Return the (x, y) coordinate for the center point of the cell that contains the specified text.  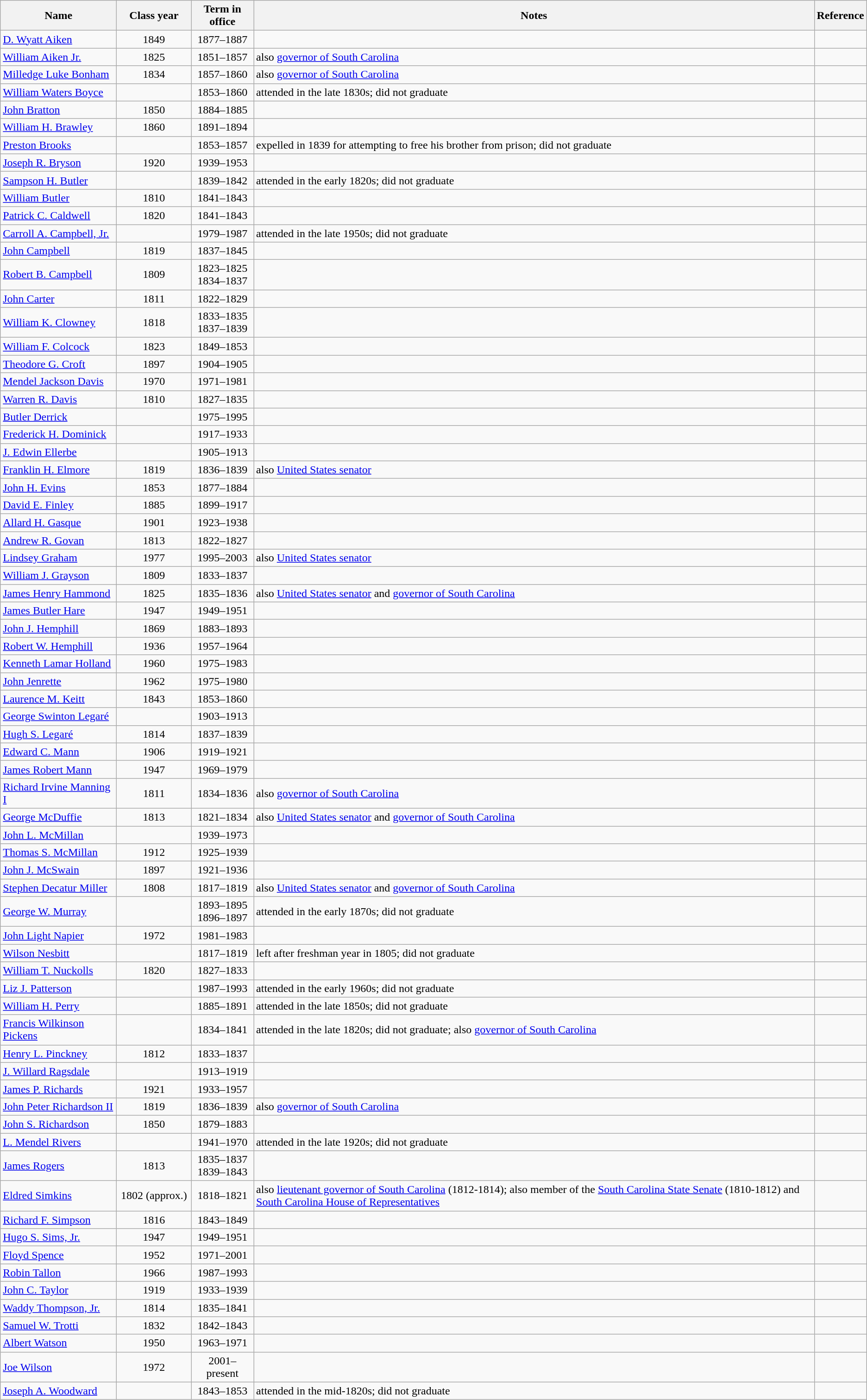
1901 (154, 522)
Mendel Jackson Davis (58, 382)
Reference (840, 16)
1835–1841 (222, 1308)
1812 (154, 1054)
1843–1853 (222, 1391)
Robin Tallon (58, 1273)
David E. Finley (58, 505)
J. Willard Ragsdale (58, 1071)
John Light Napier (58, 935)
James P. Richards (58, 1089)
1843–1849 (222, 1220)
1893–18951896–1897 (222, 911)
1883–1893 (222, 628)
1885–1891 (222, 1006)
1822–1829 (222, 299)
1849 (154, 39)
George McDuffie (58, 817)
John J. Hemphill (58, 628)
Laurence M. Keitt (58, 699)
Robert W. Hemphill (58, 646)
Theodore G. Croft (58, 364)
Richard F. Simpson (58, 1220)
expelled in 1839 for attempting to free his brother from prison; did not graduate (534, 145)
John H. Evins (58, 487)
James Rogers (58, 1166)
Patrick C. Caldwell (58, 215)
1939–1953 (222, 163)
William Waters Boyce (58, 92)
1879–1883 (222, 1124)
1960 (154, 664)
Warren R. Davis (58, 399)
1834–1841 (222, 1030)
1920 (154, 163)
Class year (154, 16)
1827–1833 (222, 971)
Franklin H. Elmore (58, 470)
1832 (154, 1325)
1913–1919 (222, 1071)
Joe Wilson (58, 1367)
Term in office (222, 16)
1885 (154, 505)
1853 (154, 487)
2001–present (222, 1367)
attended in the late 1850s; did not graduate (534, 1006)
1933–1939 (222, 1290)
Liz J. Patterson (58, 988)
1952 (154, 1255)
Henry L. Pinckney (58, 1054)
Lindsey Graham (58, 558)
1981–1983 (222, 935)
1884–1885 (222, 110)
1860 (154, 127)
John Campbell (58, 251)
1969–1979 (222, 769)
attended in the late 1830s; did not graduate (534, 92)
1921 (154, 1089)
1919–1921 (222, 752)
1925–1939 (222, 853)
1891–1894 (222, 127)
1835–18371839–1843 (222, 1166)
Allard H. Gasque (58, 522)
John J. McSwain (58, 870)
1941–1970 (222, 1142)
John S. Richardson (58, 1124)
1823–18251834–1837 (222, 275)
Robert B. Campbell (58, 275)
1835–1836 (222, 593)
1979–1987 (222, 233)
Francis Wilkinson Pickens (58, 1030)
Thomas S. McMillan (58, 853)
Stephen Decatur Miller (58, 888)
L. Mendel Rivers (58, 1142)
1821–1834 (222, 817)
1837–1839 (222, 734)
1977 (154, 558)
John Jenrette (58, 681)
attended in the mid-1820s; did not graduate (534, 1391)
Frederick H. Dominick (58, 434)
John L. McMillan (58, 835)
George W. Murray (58, 911)
1906 (154, 752)
John Bratton (58, 110)
1869 (154, 628)
1818–1821 (222, 1196)
James Butler Hare (58, 611)
Albert Watson (58, 1343)
attended in the early 1870s; did not graduate (534, 911)
1975–1980 (222, 681)
James Henry Hammond (58, 593)
1905–1913 (222, 452)
1833–18351837–1839 (222, 322)
Notes (534, 16)
1966 (154, 1273)
1834 (154, 75)
William K. Clowney (58, 322)
1842–1843 (222, 1325)
Butler Derrick (58, 417)
John Carter (58, 299)
Sampson H. Butler (58, 180)
Hugo S. Sims, Jr. (58, 1237)
William H. Brawley (58, 127)
1923–1938 (222, 522)
1823 (154, 346)
George Swinton Legaré (58, 716)
Milledge Luke Bonham (58, 75)
1822–1827 (222, 540)
1963–1971 (222, 1343)
1975–1995 (222, 417)
1877–1887 (222, 39)
Waddy Thompson, Jr. (58, 1308)
1903–1913 (222, 716)
Joseph R. Bryson (58, 163)
1995–2003 (222, 558)
1851–1857 (222, 57)
1970 (154, 382)
1971–2001 (222, 1255)
1837–1845 (222, 251)
Samuel W. Trotti (58, 1325)
William J. Grayson (58, 576)
1962 (154, 681)
1912 (154, 853)
1808 (154, 888)
attended in the late 1950s; did not graduate (534, 233)
1919 (154, 1290)
Carroll A. Campbell, Jr. (58, 233)
Edward C. Mann (58, 752)
1921–1936 (222, 870)
Eldred Simkins (58, 1196)
1933–1957 (222, 1089)
1816 (154, 1220)
Wilson Nesbitt (58, 953)
Floyd Spence (58, 1255)
1975–1983 (222, 664)
William T. Nuckolls (58, 971)
1827–1835 (222, 399)
1957–1964 (222, 646)
Kenneth Lamar Holland (58, 664)
1904–1905 (222, 364)
William Aiken Jr. (58, 57)
1857–1860 (222, 75)
J. Edwin Ellerbe (58, 452)
attended in the early 1820s; did not graduate (534, 180)
1936 (154, 646)
Preston Brooks (58, 145)
1843 (154, 699)
1917–1933 (222, 434)
William H. Perry (58, 1006)
Andrew R. Govan (58, 540)
William F. Colcock (58, 346)
1802 (approx.) (154, 1196)
1877–1884 (222, 487)
D. Wyatt Aiken (58, 39)
1950 (154, 1343)
attended in the early 1960s; did not graduate (534, 988)
attended in the late 1920s; did not graduate (534, 1142)
1853–1857 (222, 145)
Joseph A. Woodward (58, 1391)
Hugh S. Legaré (58, 734)
Name (58, 16)
John C. Taylor (58, 1290)
John Peter Richardson II (58, 1106)
James Robert Mann (58, 769)
1818 (154, 322)
Richard Irvine Manning I (58, 793)
1899–1917 (222, 505)
1834–1836 (222, 793)
left after freshman year in 1805; did not graduate (534, 953)
1971–1981 (222, 382)
William Butler (58, 198)
attended in the late 1820s; did not graduate; also governor of South Carolina (534, 1030)
1839–1842 (222, 180)
1849–1853 (222, 346)
1939–1973 (222, 835)
